Detect which cell encompasses the target text, then output its [X, Y] center coordinate. 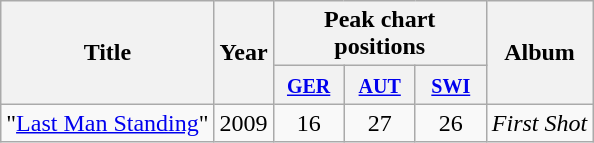
First Shot [539, 123]
"Last Man Standing" [108, 123]
16 [308, 123]
Peak chart positions [380, 34]
2009 [244, 123]
Year [244, 52]
Title [108, 52]
SWI [450, 85]
Album [539, 52]
26 [450, 123]
27 [380, 123]
AUT [380, 85]
GER [308, 85]
